Provide the (X, Y) coordinate of the cell's center where the given text is located.  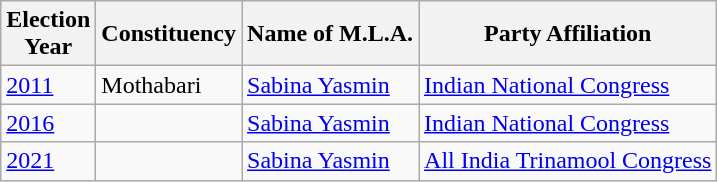
Mothabari (169, 85)
Constituency (169, 34)
2021 (48, 161)
2011 (48, 85)
All India Trinamool Congress (568, 161)
Name of M.L.A. (330, 34)
2016 (48, 123)
Party Affiliation (568, 34)
Election Year (48, 34)
